Determine the (X, Y) coordinate at the center of the cell enclosing the given text.  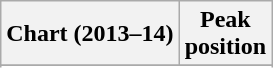
Peakposition (225, 34)
Chart (2013–14) (90, 34)
